Detect which cell encompasses the target text, then output its (X, Y) center coordinate. 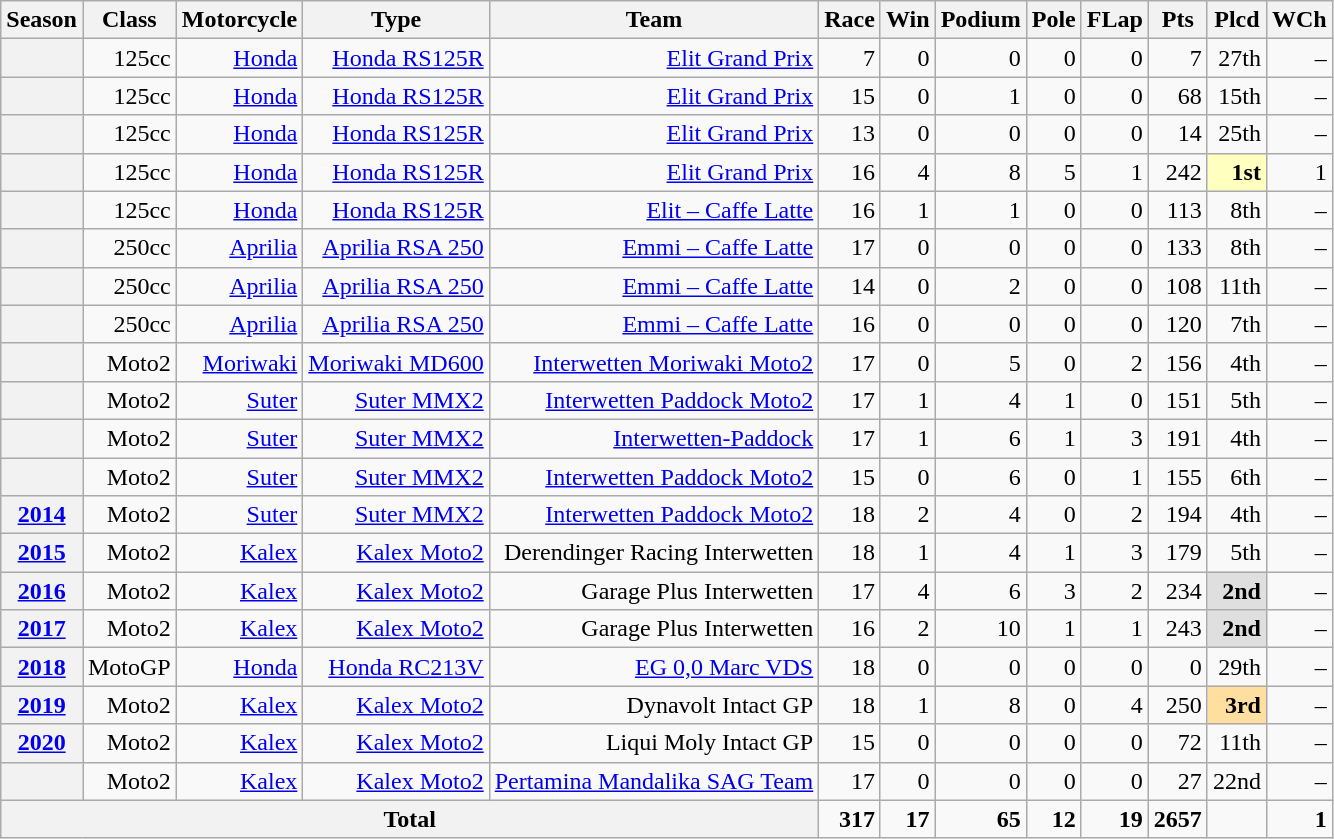
Interwetten-Paddock (654, 438)
Team (654, 20)
MotoGP (129, 667)
155 (1178, 477)
FLap (1114, 20)
108 (1178, 286)
194 (1178, 515)
25th (1236, 134)
120 (1178, 324)
29th (1236, 667)
12 (1054, 819)
27th (1236, 58)
2019 (42, 705)
Dynavolt Intact GP (654, 705)
Honda RC213V (396, 667)
Elit – Caffe Latte (654, 210)
72 (1178, 743)
7th (1236, 324)
Interwetten Moriwaki Moto2 (654, 362)
Total (410, 819)
13 (850, 134)
2016 (42, 591)
Race (850, 20)
1st (1236, 172)
Moriwaki MD600 (396, 362)
Motorcycle (240, 20)
133 (1178, 248)
156 (1178, 362)
179 (1178, 553)
Pertamina Mandalika SAG Team (654, 781)
Plcd (1236, 20)
243 (1178, 629)
Moriwaki (240, 362)
68 (1178, 96)
65 (980, 819)
Type (396, 20)
6th (1236, 477)
2014 (42, 515)
22nd (1236, 781)
2657 (1178, 819)
242 (1178, 172)
Derendinger Racing Interwetten (654, 553)
2020 (42, 743)
151 (1178, 400)
2017 (42, 629)
10 (980, 629)
EG 0,0 Marc VDS (654, 667)
Liqui Moly Intact GP (654, 743)
19 (1114, 819)
27 (1178, 781)
2018 (42, 667)
191 (1178, 438)
250 (1178, 705)
Pts (1178, 20)
113 (1178, 210)
Pole (1054, 20)
2015 (42, 553)
Podium (980, 20)
234 (1178, 591)
15th (1236, 96)
Class (129, 20)
Season (42, 20)
317 (850, 819)
Win (908, 20)
3rd (1236, 705)
WCh (1299, 20)
